Identify which cell holds the provided text, then report its (x, y) central coordinate. 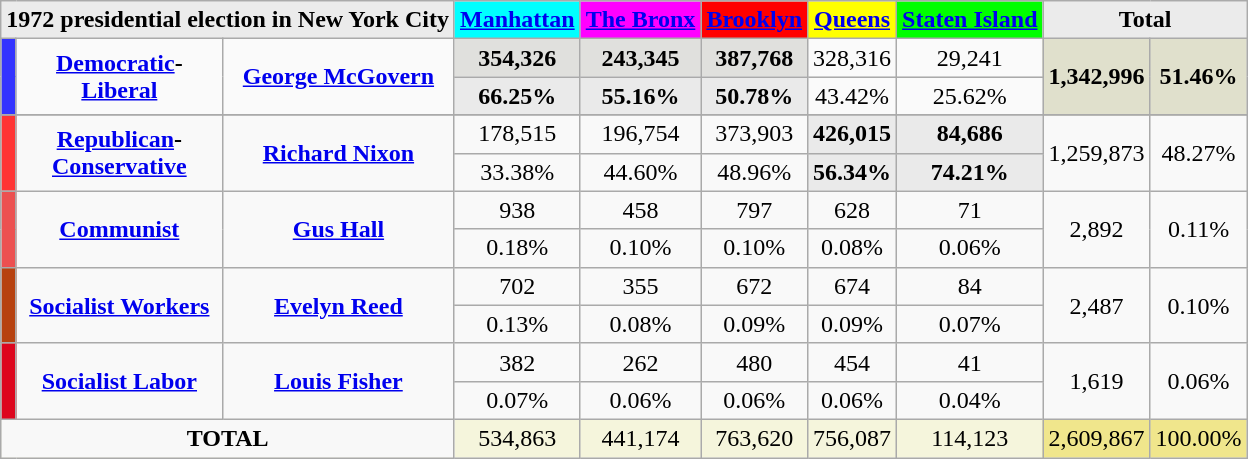
29,241 (970, 58)
426,015 (852, 134)
The Bronx (640, 20)
Brooklyn (754, 20)
Evelyn Reed (338, 305)
Gus Hall (338, 229)
1972 presidential election in New York City (228, 20)
672 (754, 286)
66.25% (517, 96)
797 (754, 210)
25.62% (970, 96)
Socialist Labor (119, 381)
938 (517, 210)
33.38% (517, 172)
Louis Fisher (338, 381)
Democratic-Liberal (119, 77)
454 (852, 362)
50.78% (754, 96)
2,609,867 (1096, 438)
TOTAL (228, 438)
441,174 (640, 438)
178,515 (517, 134)
387,768 (754, 58)
0.18% (517, 248)
0.11% (1198, 229)
48.27% (1198, 153)
354,326 (517, 58)
114,123 (970, 438)
43.42% (852, 96)
674 (852, 286)
628 (852, 210)
Manhattan (517, 20)
382 (517, 362)
Republican-Conservative (119, 153)
355 (640, 286)
243,345 (640, 58)
1,619 (1096, 381)
0.13% (517, 324)
763,620 (754, 438)
51.46% (1198, 77)
56.34% (852, 172)
328,316 (852, 58)
2,892 (1096, 229)
48.96% (754, 172)
756,087 (852, 438)
Queens (852, 20)
480 (754, 362)
Communist (119, 229)
Socialist Workers (119, 305)
Total (1145, 20)
Staten Island (970, 20)
262 (640, 362)
1,259,873 (1096, 153)
702 (517, 286)
2,487 (1096, 305)
55.16% (640, 96)
71 (970, 210)
196,754 (640, 134)
373,903 (754, 134)
41 (970, 362)
Richard Nixon (338, 153)
84 (970, 286)
74.21% (970, 172)
1,342,996 (1096, 77)
George McGovern (338, 77)
534,863 (517, 438)
84,686 (970, 134)
0.04% (970, 400)
100.00% (1198, 438)
458 (640, 210)
44.60% (640, 172)
